Capture the cell that displays the provided text and extract its [x, y] central coordinate. 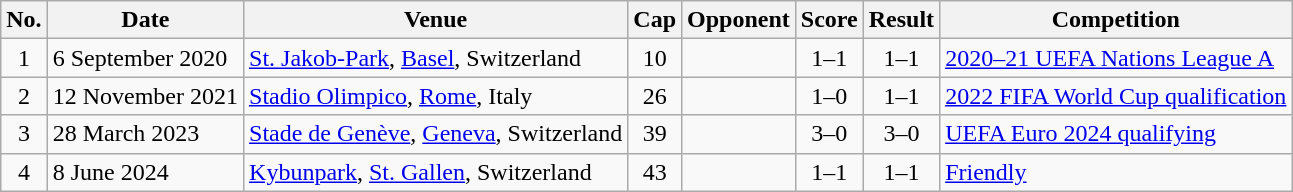
No. [24, 20]
Opponent [739, 20]
43 [655, 172]
UEFA Euro 2024 qualifying [1116, 134]
St. Jakob-Park, Basel, Switzerland [436, 58]
Venue [436, 20]
12 November 2021 [145, 96]
3 [24, 134]
Stadio Olimpico, Rome, Italy [436, 96]
Result [901, 20]
39 [655, 134]
Cap [655, 20]
Date [145, 20]
6 September 2020 [145, 58]
28 March 2023 [145, 134]
Competition [1116, 20]
4 [24, 172]
2020–21 UEFA Nations League A [1116, 58]
Kybunpark, St. Gallen, Switzerland [436, 172]
Stade de Genève, Geneva, Switzerland [436, 134]
Score [829, 20]
8 June 2024 [145, 172]
1 [24, 58]
1–0 [829, 96]
26 [655, 96]
10 [655, 58]
2022 FIFA World Cup qualification [1116, 96]
2 [24, 96]
Friendly [1116, 172]
